Search for the cell housing the specified text and yield its (X, Y) center coordinate. 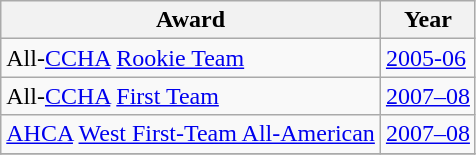
Award (191, 20)
All-CCHA First Team (191, 96)
AHCA West First-Team All-American (191, 134)
2005-06 (428, 58)
All-CCHA Rookie Team (191, 58)
Year (428, 20)
